Determine the [X, Y] coordinate at the center of the cell enclosing the given text.  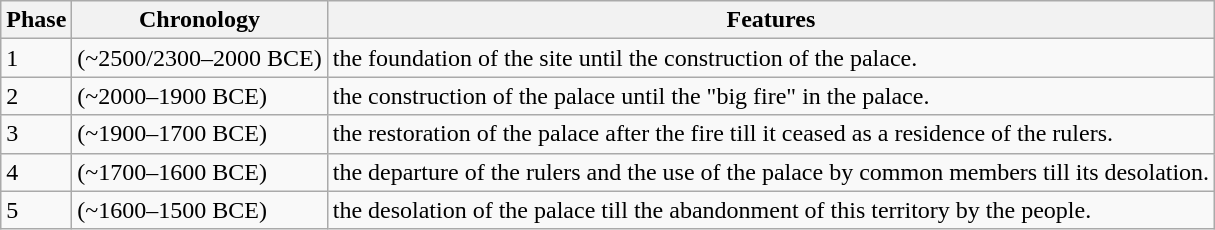
(~2000–1900 BCE) [200, 96]
(~1900–1700 BCE) [200, 134]
Features [770, 20]
the restoration of the palace after the fire till it ceased as a residence of the rulers. [770, 134]
the construction of the palace until the "big fire" in the palace. [770, 96]
the foundation of the site until the construction of the palace. [770, 58]
the departure of the rulers and the use of the palace by common members till its desolation. [770, 172]
Chronology [200, 20]
4 [36, 172]
1 [36, 58]
(~2500/2300–2000 BCE) [200, 58]
5 [36, 210]
(~1700–1600 BCE) [200, 172]
the desolation of the palace till the abandonment of this territory by the people. [770, 210]
Phase [36, 20]
2 [36, 96]
(~1600–1500 BCE) [200, 210]
3 [36, 134]
